Return [X, Y] of the center of cell containing provided text 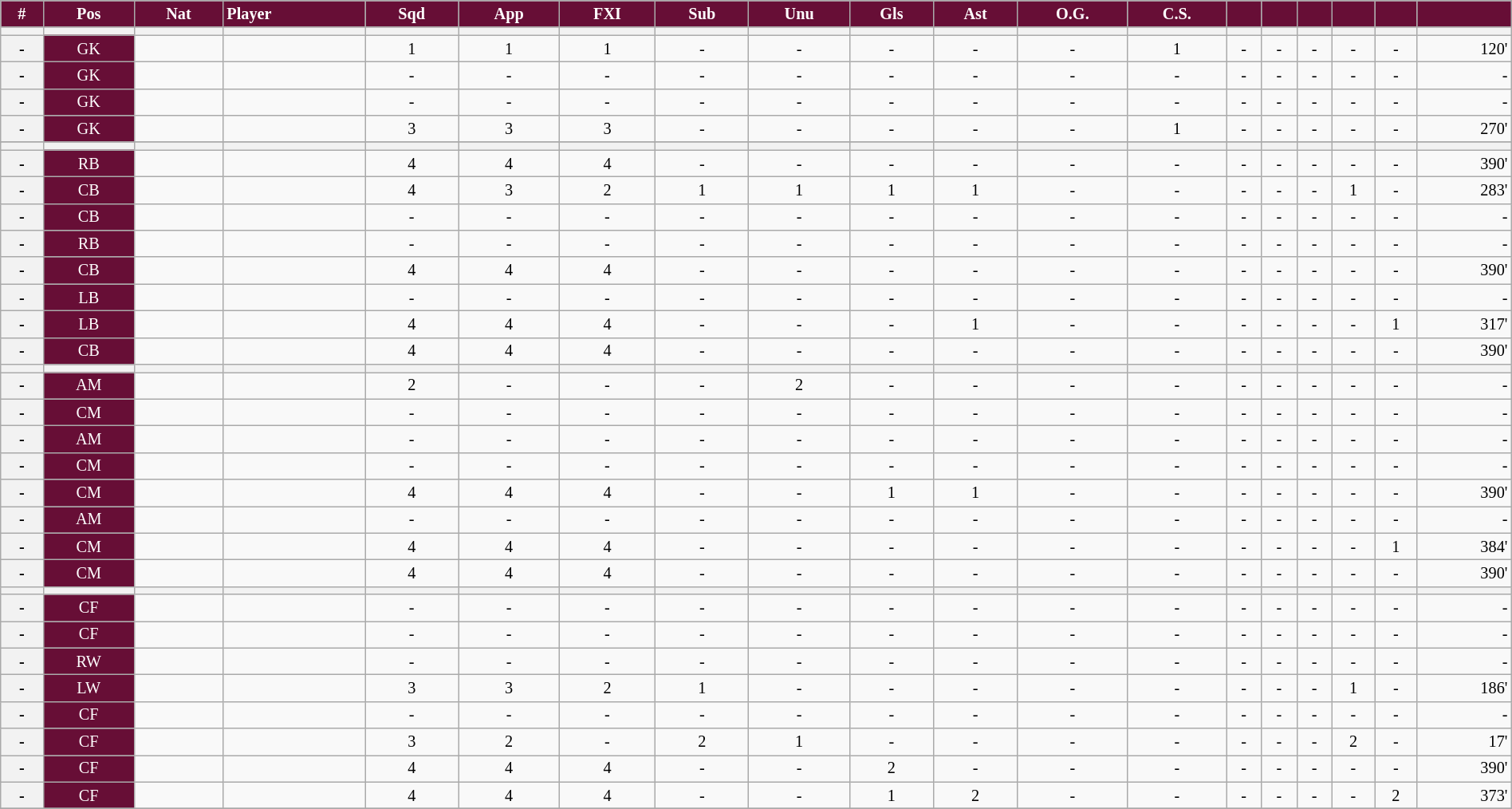
384' [1464, 547]
270' [1464, 128]
283' [1464, 190]
Sqd [411, 14]
120' [1464, 48]
App [509, 14]
Player [293, 14]
# [22, 14]
186' [1464, 688]
Gls [892, 14]
373' [1464, 795]
FXI [607, 14]
O.G. [1073, 14]
Sub [702, 14]
C.S. [1177, 14]
LW [89, 688]
Pos [89, 14]
Unu [799, 14]
Ast [975, 14]
317' [1464, 324]
17' [1464, 742]
RW [89, 661]
Nat [179, 14]
